Determine the (x, y) coordinate at the center of the cell enclosing the given text.  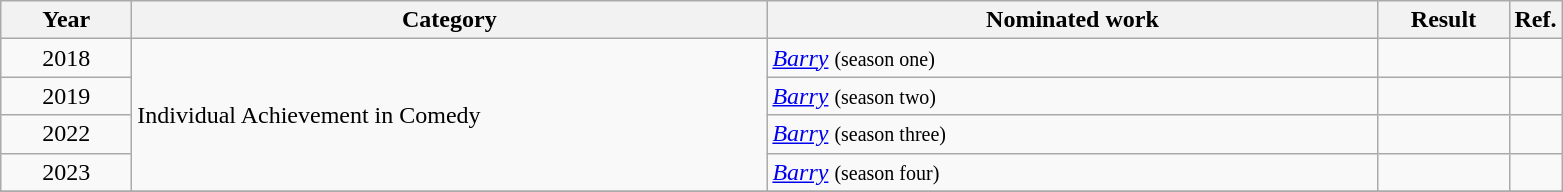
Barry (season two) (1072, 96)
Category (450, 20)
Ref. (1536, 20)
2019 (66, 96)
Individual Achievement in Comedy (450, 115)
Barry (season four) (1072, 172)
Barry (season three) (1072, 134)
Result (1444, 20)
2018 (66, 58)
Barry (season one) (1072, 58)
Nominated work (1072, 20)
2023 (66, 172)
Year (66, 20)
2022 (66, 134)
